Return (x, y) of the center of cell containing provided text 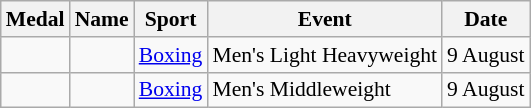
Name (102, 19)
Men's Middleweight (324, 90)
Sport (171, 19)
Men's Light Heavyweight (324, 55)
Date (486, 19)
Event (324, 19)
Medal (36, 19)
